Detect which cell encompasses the target text, then output its [X, Y] center coordinate. 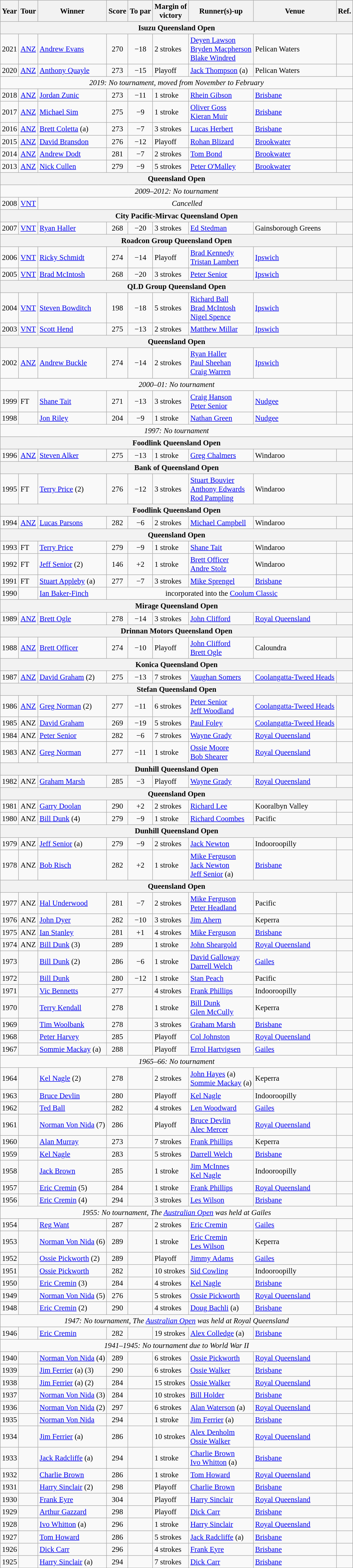
2013 [10, 166]
198 [117, 308]
Brett Coletta (a) [73, 129]
1981 [10, 806]
Reg Want [73, 1225]
Eric Cremin Les Wilson [221, 1242]
Eric Cremin (2) [73, 1308]
Jack Thompson (a) [221, 71]
Steven Alker [73, 455]
−19 [140, 723]
Greg Norman [73, 752]
1963 [10, 1096]
Bill Dunk (2) [73, 961]
David Graham (2) [73, 677]
Drinnan Motors Queensland Open [177, 631]
Norman Von Nida (2) [73, 1407]
1989 [10, 619]
To par [140, 11]
Garry Doolan [73, 806]
Vic Bennetts [73, 991]
Doug Bachli (a) [221, 1308]
Errol Hartvigsen [221, 1049]
John Clifford [221, 619]
Ref. [344, 11]
Runner(s)-up [221, 11]
Bank of Queensland Open [177, 468]
1954 [10, 1225]
David Galloway Darrell Welch [221, 961]
Jack Newton [221, 844]
Stefan Queensland Open [177, 689]
1933 [10, 1458]
Tom Bond [221, 154]
Darrell Welch [221, 1154]
Richard Lee [221, 806]
1970 [10, 1008]
1994 [10, 523]
1976 [10, 920]
1935 [10, 1420]
1974 [10, 945]
Jim Ferrier (a) (2) [73, 1383]
2000–01: No tournament [177, 384]
Venue [295, 11]
Deyen Lawson Bryden Macpherson Blake Windred [221, 49]
Gainsborough Greens [295, 228]
2002 [10, 363]
2020 [10, 71]
1930 [10, 1500]
Anthony Quayle [73, 71]
1949 [10, 1296]
Norman Von Nida (7) [73, 1125]
Bruce Devlin [73, 1096]
1939 [10, 1370]
Ryan Haller Paul Sheehan Craig Warren [221, 363]
2009–2012: No tournament [177, 191]
Norman Von Nida (3) [73, 1395]
Jim Ferrier (a) (3) [73, 1370]
1932 [10, 1475]
1947: No tournament, The Australian Open was held at Royal Queensland [177, 1321]
1950 [10, 1283]
1936 [10, 1407]
Craig Hanson Peter Senior [221, 401]
Alex Denholm Ossie Walker [221, 1437]
Ted Ball [73, 1108]
Cancelled [187, 204]
Matthew Millar [221, 329]
Ossie Moore Bob Shearer [221, 752]
1959 [10, 1154]
Harry Sinclair (2) [73, 1487]
Jim Ahern [221, 920]
Terry Kendall [73, 1008]
270 [117, 49]
Les Wilson [221, 1200]
Ed Stedman [221, 228]
Norman Von Nida (4) [73, 1358]
−3 [140, 782]
Peter Senior Jeff Woodland [221, 706]
1998 [10, 418]
Ossie Pickworth (2) [73, 1259]
1957 [10, 1188]
City Pacific-Mirvac Queensland Open [177, 216]
1985 [10, 723]
Steven Bowditch [73, 308]
Greg Norman (2) [73, 706]
Andrew Buckle [73, 363]
1961 [10, 1125]
Jack Brown [73, 1171]
Brad McIntosh [73, 274]
304 [117, 1500]
Tim Woolbank [73, 1025]
1982 [10, 782]
Vaughan Somers [221, 677]
1999 [10, 401]
Rohan Blizard [221, 142]
271 [117, 401]
Rhein Gibson [221, 95]
Bill Holder [221, 1395]
2008 [10, 204]
1929 [10, 1512]
−15 [140, 71]
Alan Murray [73, 1141]
Mike Ferguson Jack Newton Jeff Senior (a) [221, 865]
Margin ofvictory [171, 11]
Norman Von Nida (5) [73, 1296]
2021 [10, 49]
Paul Foley [221, 723]
1948 [10, 1308]
Bill Dunk [73, 978]
Stuart Appleby (a) [73, 581]
Brett Officer Andre Stolz [221, 564]
1996 [10, 455]
1978 [10, 865]
1926 [10, 1549]
QLD Group Queensland Open [177, 287]
Eric Cremin (5) [73, 1188]
2007 [10, 228]
Jeff Senior (2) [73, 564]
1946 [10, 1333]
1984 [10, 735]
204 [117, 418]
Norman Von Nida (6) [73, 1242]
Eric Cremin (3) [73, 1283]
Mike Ferguson Peter Headland [221, 903]
Brett Ogle [73, 619]
Andrew Dodt [73, 154]
Peter O'Malley [221, 166]
1952 [10, 1259]
1956 [10, 1200]
1988 [10, 648]
1927 [10, 1537]
Ivo Whitton (a) [73, 1524]
2004 [10, 308]
Charlie Brown Ivo Whitton (a) [221, 1458]
John Sheargold [221, 945]
1986 [10, 706]
Alan Waterson (a) [221, 1407]
Nick Cullen [73, 166]
Isuzu Queensland Open [177, 28]
Nathan Green [221, 418]
1925 [10, 1562]
1953 [10, 1242]
Jon Riley [73, 418]
Bill Dunk (4) [73, 819]
2018 [10, 95]
1964 [10, 1079]
297 [117, 1407]
1991 [10, 581]
Bill Dunk Glen McCully [221, 1008]
1940 [10, 1358]
Ian Baker-Finch [73, 593]
1938 [10, 1383]
2014 [10, 154]
Terry Price [73, 548]
2015 [10, 142]
1937 [10, 1395]
1968 [10, 1037]
John Hayes (a) Sommie Mackay (a) [221, 1079]
1997: No tournament [177, 431]
1969 [10, 1025]
Bruce Devlin Alec Mercer [221, 1125]
Norman Von Nida [73, 1420]
2017 [10, 112]
Year [10, 11]
Jim McInnes Kel Nagle [221, 1171]
1941–1945: No tournament due to World War II [177, 1345]
Scott Hend [73, 329]
1975 [10, 932]
Eric Cremin (4) [73, 1200]
1934 [10, 1437]
2005 [10, 274]
1990 [10, 593]
Oliver Goss Kieran Muir [221, 112]
1973 [10, 961]
2003 [10, 329]
Jimmy Adams [221, 1259]
19 strokes [171, 1333]
1951 [10, 1271]
1928 [10, 1524]
1960 [10, 1141]
15 strokes [171, 1383]
146 [117, 564]
1972 [10, 978]
1993 [10, 548]
Tour [28, 11]
Greg Chalmers [221, 455]
Richard Coombes [221, 819]
2019: No tournament, moved from November to February [177, 83]
Konica Queensland Open [177, 664]
287 [117, 1225]
Peter Harvey [73, 1037]
Harry Sinclair (a) [73, 1562]
283 [117, 1154]
Lucas Herbert [221, 129]
1995 [10, 489]
Arthur Gazzard [73, 1512]
Mirage Queensland Open [177, 606]
Hal Underwood [73, 903]
incorporated into the Coolum Classic [221, 593]
288 [117, 1049]
Bob Risch [73, 865]
1931 [10, 1487]
2006 [10, 257]
1977 [10, 903]
Kel Nagle (2) [73, 1079]
Michael Campbell [221, 523]
John Dyer [73, 920]
1958 [10, 1171]
1979 [10, 844]
1971 [10, 991]
2016 [10, 129]
Jordan Zunic [73, 95]
Caloundra [295, 648]
Andrew Evans [73, 49]
Ryan Haller [73, 228]
1987 [10, 677]
1962 [10, 1108]
1967 [10, 1049]
Sid Cowling [221, 1271]
1992 [10, 564]
Sommie Mackay (a) [73, 1049]
1965–66: No tournament [177, 1062]
Mike Ferguson [221, 932]
Alex Colledge (a) [221, 1333]
Len Woodward [221, 1108]
Winner [73, 11]
Ian Stanley [73, 932]
Lucas Parsons [73, 523]
David Bransdon [73, 142]
Mike Sprengel [221, 581]
Col Johnston [221, 1037]
Richard Ball Brad McIntosh Nigel Spence [221, 308]
Stan Peach [221, 978]
Kooralbyn Valley [295, 806]
Ricky Schmidt [73, 257]
Brett Officer [73, 648]
Bill Dunk (3) [73, 945]
Roadcon Group Queensland Open [177, 240]
Brad Kennedy Tristan Lambert [221, 257]
+1 [140, 932]
Terry Price (2) [73, 489]
1980 [10, 819]
1955: No tournament, The Australian Open was held at Gailes [177, 1212]
269 [117, 723]
Score [117, 11]
Michael Sim [73, 112]
John Clifford Brett Ogle [221, 648]
1983 [10, 752]
Stuart Bouvier Anthony Edwards Rod Pampling [221, 489]
Jeff Senior (a) [73, 844]
David Graham [73, 723]
